Detect which cell encompasses the target text, then output its [X, Y] center coordinate. 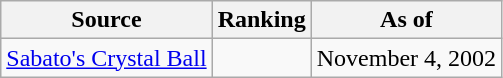
Ranking [262, 20]
Source [106, 20]
November 4, 2002 [406, 58]
As of [406, 20]
Sabato's Crystal Ball [106, 58]
